Extract the (X, Y) coordinate from the center of the cell holding the provided text.  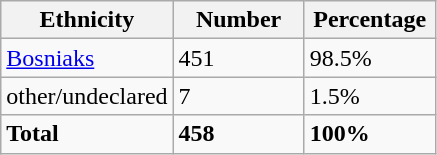
7 (238, 96)
other/undeclared (87, 96)
458 (238, 134)
Bosniaks (87, 58)
1.5% (370, 96)
Percentage (370, 20)
Ethnicity (87, 20)
100% (370, 134)
Total (87, 134)
451 (238, 58)
Number (238, 20)
98.5% (370, 58)
